Search for the cell housing the specified text and yield its [X, Y] center coordinate. 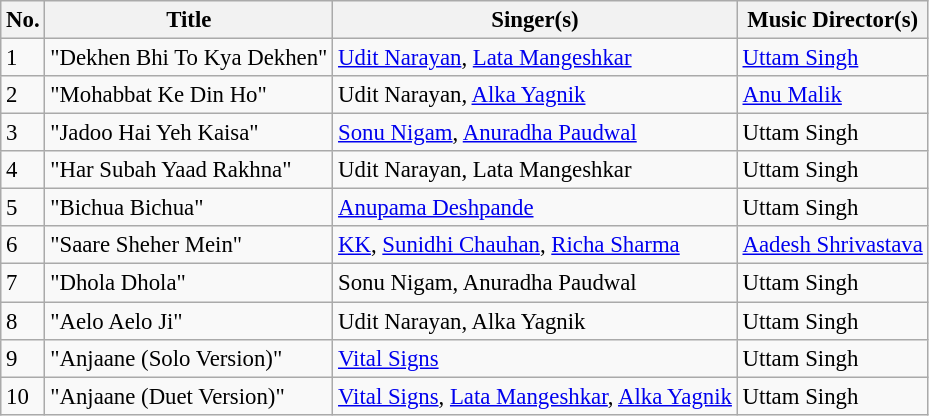
3 [23, 133]
"Aelo Aelo Ji" [189, 321]
9 [23, 358]
Vital Signs [535, 358]
"Dekhen Bhi To Kya Dekhen" [189, 58]
"Mohabbat Ke Din Ho" [189, 95]
1 [23, 58]
10 [23, 396]
Anu Malik [832, 95]
8 [23, 321]
6 [23, 245]
KK, Sunidhi Chauhan, Richa Sharma [535, 245]
Anupama Deshpande [535, 208]
Vital Signs, Lata Mangeshkar, Alka Yagnik [535, 396]
Title [189, 20]
"Dhola Dhola" [189, 283]
7 [23, 283]
"Anjaane (Duet Version)" [189, 396]
"Jadoo Hai Yeh Kaisa" [189, 133]
"Saare Sheher Mein" [189, 245]
2 [23, 95]
"Har Subah Yaad Rakhna" [189, 170]
No. [23, 20]
Music Director(s) [832, 20]
"Anjaane (Solo Version)" [189, 358]
Singer(s) [535, 20]
Aadesh Shrivastava [832, 245]
4 [23, 170]
"Bichua Bichua" [189, 208]
5 [23, 208]
